Determine the (x, y) coordinate at the center of the cell enclosing the given text.  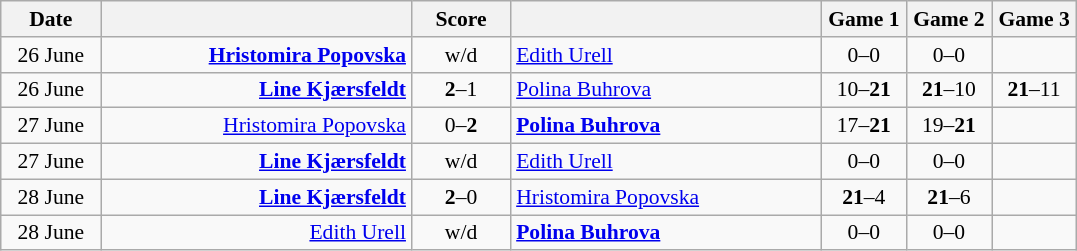
2–0 (461, 197)
19–21 (948, 126)
21–10 (948, 90)
17–21 (864, 126)
2–1 (461, 90)
Game 3 (1034, 19)
Game 2 (948, 19)
21–6 (948, 197)
Game 1 (864, 19)
Date (51, 19)
Score (461, 19)
21–4 (864, 197)
10–21 (864, 90)
0–2 (461, 126)
21–11 (1034, 90)
